Determine the (x, y) coordinate at the center of the cell enclosing the given text.  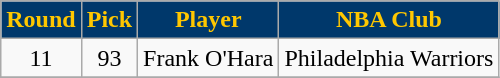
Pick (109, 20)
Philadelphia Warriors (389, 58)
11 (41, 58)
Frank O'Hara (208, 58)
93 (109, 58)
Player (208, 20)
Round (41, 20)
NBA Club (389, 20)
